Capture the cell that displays the provided text and extract its [X, Y] central coordinate. 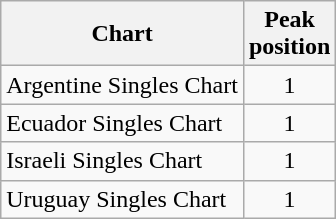
Peakposition [289, 34]
Argentine Singles Chart [122, 85]
Israeli Singles Chart [122, 161]
Uruguay Singles Chart [122, 199]
Chart [122, 34]
Ecuador Singles Chart [122, 123]
